Output the (x, y) coordinate of the center of the cell containing the given text.  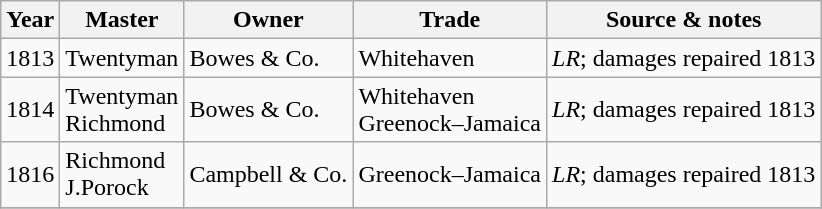
TwentymanRichmond (122, 110)
Twentyman (122, 58)
Trade (450, 20)
RichmondJ.Porock (122, 174)
1814 (30, 110)
Campbell & Co. (268, 174)
Whitehaven (450, 58)
Year (30, 20)
WhitehavenGreenock–Jamaica (450, 110)
Greenock–Jamaica (450, 174)
1813 (30, 58)
1816 (30, 174)
Source & notes (684, 20)
Owner (268, 20)
Master (122, 20)
